Extract the [X, Y] coordinate from the center of the cell holding the provided text.  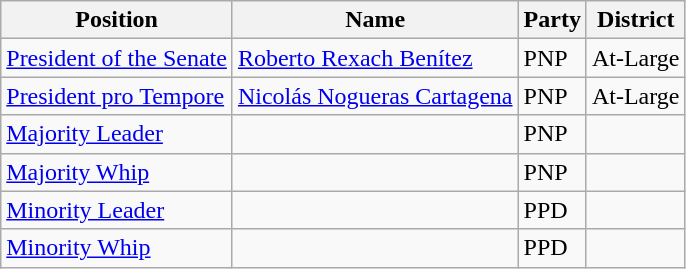
Majority Leader [117, 134]
Party [552, 20]
Position [117, 20]
Nicolás Nogueras Cartagena [375, 96]
Name [375, 20]
Roberto Rexach Benítez [375, 58]
Minority Leader [117, 210]
President of the Senate [117, 58]
Majority Whip [117, 172]
Minority Whip [117, 248]
President pro Tempore [117, 96]
District [636, 20]
